Capture the cell that displays the provided text and extract its (X, Y) central coordinate. 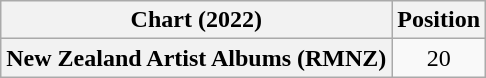
Chart (2022) (196, 20)
Position (439, 20)
20 (439, 58)
New Zealand Artist Albums (RMNZ) (196, 58)
